For the text-containing cell, return its midpoint in (X, Y) coordinate format. 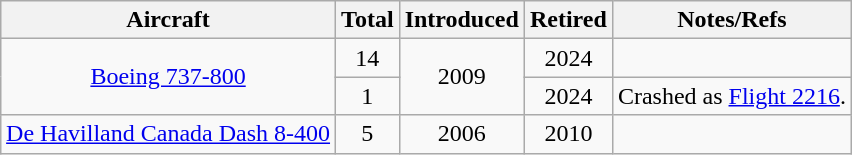
2010 (568, 134)
De Havilland Canada Dash 8-400 (168, 134)
2009 (462, 77)
Introduced (462, 20)
Aircraft (168, 20)
Retired (568, 20)
Total (368, 20)
Crashed as Flight 2216. (732, 96)
Boeing 737-800 (168, 77)
1 (368, 96)
Notes/Refs (732, 20)
14 (368, 58)
5 (368, 134)
2006 (462, 134)
